Scan for the cell matching the given text and deliver its [X, Y] coordinate at center. 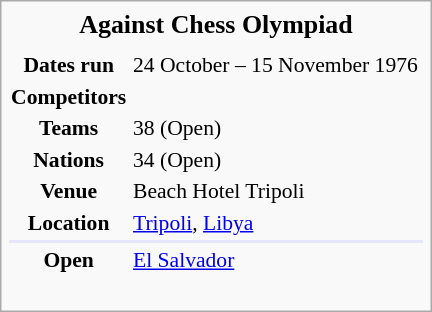
Tripoli, Libya [278, 222]
Open [69, 273]
38 (Open) [278, 128]
34 (Open) [278, 159]
Nations [69, 159]
El Salvador [278, 273]
24 October – 15 November 1976 [278, 65]
Competitors [69, 96]
Against Chess Olympiad [216, 26]
Dates run [69, 65]
Location [69, 222]
Venue [69, 191]
Teams [69, 128]
Beach Hotel Tripoli [278, 191]
